Detect which cell encompasses the target text, then output its (X, Y) center coordinate. 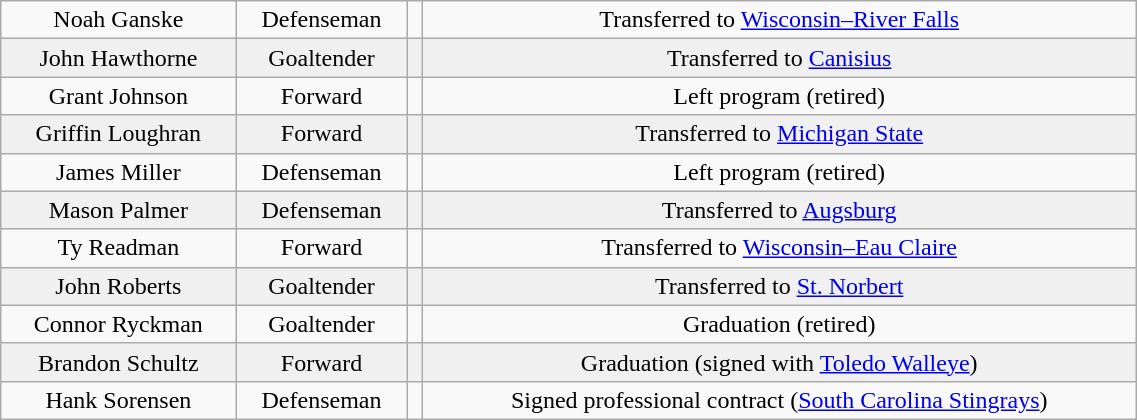
John Hawthorne (118, 58)
Signed professional contract (South Carolina Stingrays) (780, 400)
Graduation (signed with Toledo Walleye) (780, 362)
Mason Palmer (118, 210)
James Miller (118, 172)
Transferred to Augsburg (780, 210)
Transferred to Wisconsin–Eau Claire (780, 248)
Transferred to Wisconsin–River Falls (780, 20)
Ty Readman (118, 248)
Grant Johnson (118, 96)
Transferred to Michigan State (780, 134)
Transferred to St. Norbert (780, 286)
Transferred to Canisius (780, 58)
Hank Sorensen (118, 400)
Graduation (retired) (780, 324)
John Roberts (118, 286)
Griffin Loughran (118, 134)
Brandon Schultz (118, 362)
Connor Ryckman (118, 324)
Noah Ganske (118, 20)
